Find where the given text appears and provide that cell's center as (x, y) coordinate. 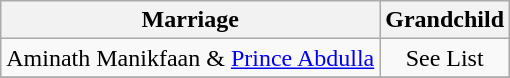
Aminath Manikfaan & Prince Abdulla (190, 58)
See List (445, 58)
Marriage (190, 20)
Grandchild (445, 20)
